Identify which cell holds the provided text, then report its (x, y) central coordinate. 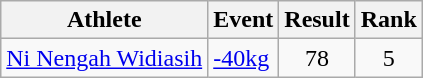
Event (244, 20)
78 (317, 58)
Ni Nengah Widiasih (104, 58)
Result (317, 20)
Rank (388, 20)
Athlete (104, 20)
5 (388, 58)
-40kg (244, 58)
